Identify which cell holds the provided text, then report its (x, y) central coordinate. 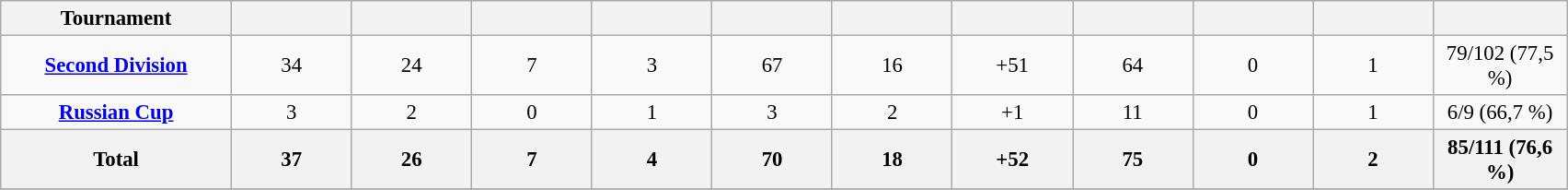
79/102 (77,5 %) (1500, 66)
Second Division (116, 66)
64 (1134, 66)
Total (116, 160)
26 (412, 160)
67 (773, 66)
+51 (1012, 66)
75 (1134, 160)
11 (1134, 113)
37 (291, 160)
34 (291, 66)
85/111 (76,6 %) (1500, 160)
4 (651, 160)
24 (412, 66)
Russian Cup (116, 113)
+52 (1012, 160)
Tournament (116, 18)
16 (893, 66)
6/9 (66,7 %) (1500, 113)
70 (773, 160)
18 (893, 160)
+1 (1012, 113)
